Search for the cell housing the specified text and yield its (x, y) center coordinate. 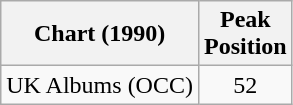
52 (245, 85)
PeakPosition (245, 34)
Chart (1990) (100, 34)
UK Albums (OCC) (100, 85)
